Pinpoint the cell where the given text exists, returning its (X, Y) midpoint coordinate. 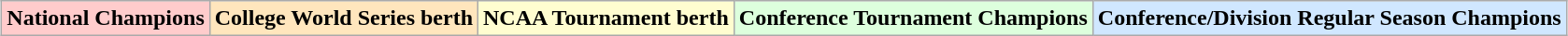
Conference Tournament Champions (913, 18)
College World Series berth (344, 18)
Conference/Division Regular Season Champions (1329, 18)
NCAA Tournament berth (606, 18)
National Champions (106, 18)
